From the cell containing the given text, extract its center point as (X, Y) coordinate. 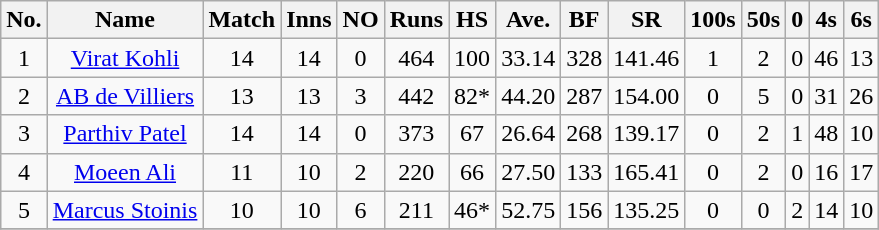
141.46 (646, 58)
48 (826, 134)
135.25 (646, 210)
Inns (309, 20)
Marcus Stoinis (125, 210)
139.17 (646, 134)
SR (646, 20)
44.20 (528, 96)
Match (242, 20)
33.14 (528, 58)
Name (125, 20)
26.64 (528, 134)
328 (584, 58)
AB de Villiers (125, 96)
4 (24, 172)
No. (24, 20)
50s (763, 20)
HS (472, 20)
156 (584, 210)
17 (862, 172)
52.75 (528, 210)
220 (416, 172)
Runs (416, 20)
67 (472, 134)
4s (826, 20)
82* (472, 96)
11 (242, 172)
268 (584, 134)
BF (584, 20)
46 (826, 58)
154.00 (646, 96)
27.50 (528, 172)
26 (862, 96)
100 (472, 58)
165.41 (646, 172)
16 (826, 172)
442 (416, 96)
373 (416, 134)
Moeen Ali (125, 172)
133 (584, 172)
Virat Kohli (125, 58)
Parthiv Patel (125, 134)
66 (472, 172)
6s (862, 20)
211 (416, 210)
287 (584, 96)
46* (472, 210)
100s (713, 20)
6 (360, 210)
NO (360, 20)
31 (826, 96)
Ave. (528, 20)
464 (416, 58)
